From the cell containing the given text, extract its center point as (X, Y) coordinate. 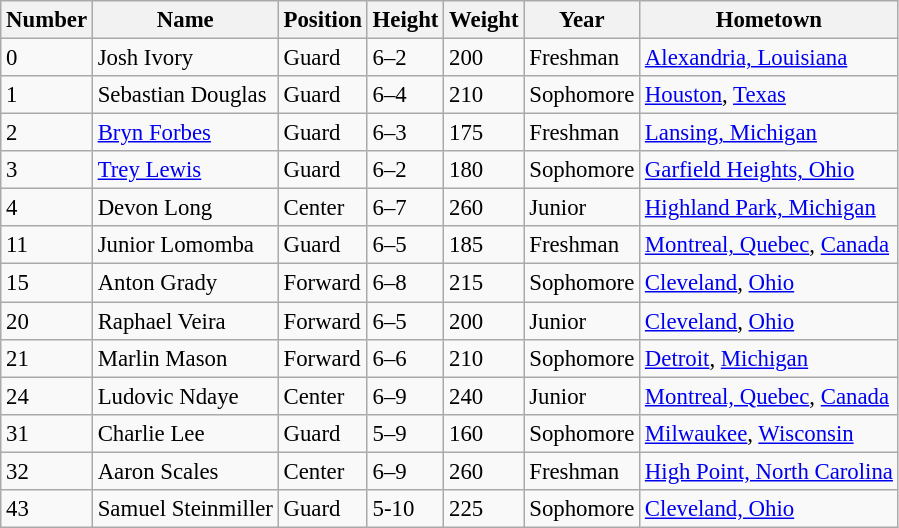
175 (484, 133)
43 (47, 509)
Name (185, 20)
Sebastian Douglas (185, 95)
5-10 (405, 509)
3 (47, 170)
Lansing, Michigan (770, 133)
6–7 (405, 208)
4 (47, 208)
Hometown (770, 20)
Marlin Mason (185, 358)
2 (47, 133)
Aaron Scales (185, 471)
Charlie Lee (185, 433)
Devon Long (185, 208)
High Point, North Carolina (770, 471)
Number (47, 20)
Anton Grady (185, 283)
6–6 (405, 358)
21 (47, 358)
160 (484, 433)
Year (582, 20)
225 (484, 509)
Garfield Heights, Ohio (770, 170)
Houston, Texas (770, 95)
Height (405, 20)
0 (47, 58)
5–9 (405, 433)
Samuel Steinmiller (185, 509)
32 (47, 471)
Highland Park, Michigan (770, 208)
180 (484, 170)
Detroit, Michigan (770, 358)
20 (47, 321)
Milwaukee, Wisconsin (770, 433)
Raphael Veira (185, 321)
1 (47, 95)
Position (322, 20)
6–3 (405, 133)
24 (47, 396)
Junior Lomomba (185, 245)
215 (484, 283)
Trey Lewis (185, 170)
240 (484, 396)
11 (47, 245)
Alexandria, Louisiana (770, 58)
Bryn Forbes (185, 133)
6–8 (405, 283)
Ludovic Ndaye (185, 396)
Weight (484, 20)
31 (47, 433)
185 (484, 245)
15 (47, 283)
6–4 (405, 95)
Josh Ivory (185, 58)
